Return (X, Y) of the center of cell containing provided text 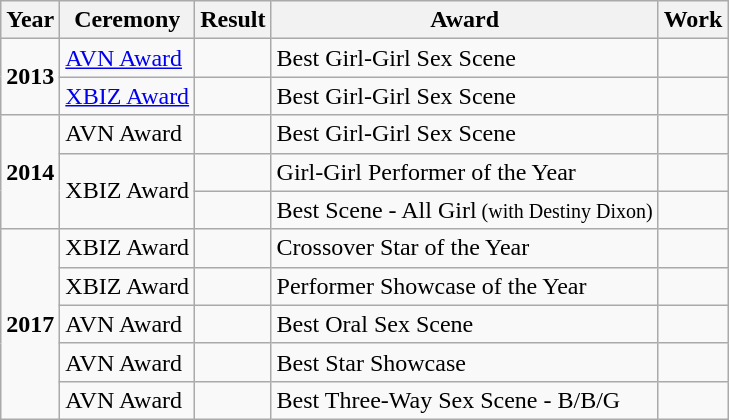
2013 (30, 77)
Award (464, 20)
Result (233, 20)
2014 (30, 172)
Work (693, 20)
Girl-Girl Performer of the Year (464, 172)
Best Scene - All Girl (with Destiny Dixon) (464, 210)
Best Three-Way Sex Scene - B/B/G (464, 400)
Best Star Showcase (464, 362)
Performer Showcase of the Year (464, 286)
Ceremony (128, 20)
Year (30, 20)
Crossover Star of the Year (464, 248)
Best Oral Sex Scene (464, 324)
2017 (30, 324)
